Output the [X, Y] coordinate of the center of the cell containing the given text.  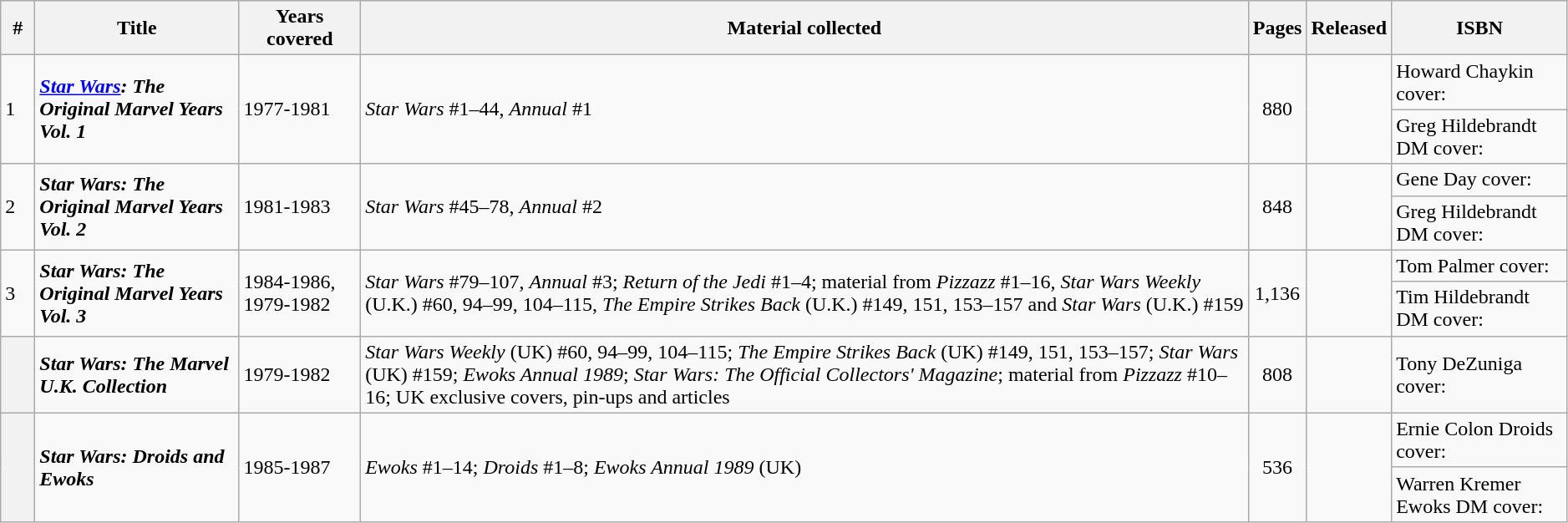
Tom Palmer cover: [1480, 266]
1 [18, 109]
Star Wars: Droids and Ewoks [137, 467]
1977-1981 [300, 109]
Warren Kremer Ewoks DM cover: [1480, 495]
1984-1986, 1979-1982 [300, 292]
Ewoks #1–14; Droids #1–8; Ewoks Annual 1989 (UK) [805, 467]
Title [137, 28]
1,136 [1277, 292]
880 [1277, 109]
536 [1277, 467]
Star Wars: The Original Marvel Years Vol. 3 [137, 292]
Tony DeZuniga cover: [1480, 374]
Howard Chaykin cover: [1480, 82]
Released [1349, 28]
1985-1987 [300, 467]
1979-1982 [300, 374]
Pages [1277, 28]
Ernie Colon Droids cover: [1480, 439]
Gene Day cover: [1480, 180]
Material collected [805, 28]
Years covered [300, 28]
1981-1983 [300, 207]
Tim Hildebrandt DM cover: [1480, 309]
2 [18, 207]
Star Wars: The Marvel U.K. Collection [137, 374]
808 [1277, 374]
Star Wars: The Original Marvel Years Vol. 2 [137, 207]
Star Wars #1–44, Annual #1 [805, 109]
Star Wars #45–78, Annual #2 [805, 207]
3 [18, 292]
Star Wars: The Original Marvel Years Vol. 1 [137, 109]
ISBN [1480, 28]
848 [1277, 207]
# [18, 28]
